Detect which cell encompasses the target text, then output its (X, Y) center coordinate. 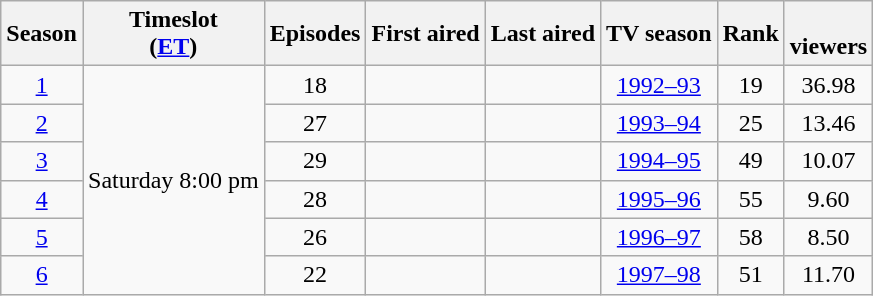
Rank (750, 34)
51 (750, 275)
27 (315, 123)
29 (315, 161)
1993–94 (660, 123)
1997–98 (660, 275)
1992–93 (660, 85)
36.98 (828, 85)
6 (42, 275)
18 (315, 85)
First aired (426, 34)
1994–95 (660, 161)
1996–97 (660, 237)
13.46 (828, 123)
Last aired (542, 34)
3 (42, 161)
viewers (828, 34)
9.60 (828, 199)
19 (750, 85)
11.70 (828, 275)
22 (315, 275)
26 (315, 237)
55 (750, 199)
5 (42, 237)
49 (750, 161)
28 (315, 199)
2 (42, 123)
Saturday 8:00 pm (173, 180)
1995–96 (660, 199)
58 (750, 237)
TV season (660, 34)
Timeslot(ET) (173, 34)
25 (750, 123)
10.07 (828, 161)
Season (42, 34)
1 (42, 85)
Episodes (315, 34)
4 (42, 199)
8.50 (828, 237)
